Search for the cell housing the specified text and yield its [X, Y] center coordinate. 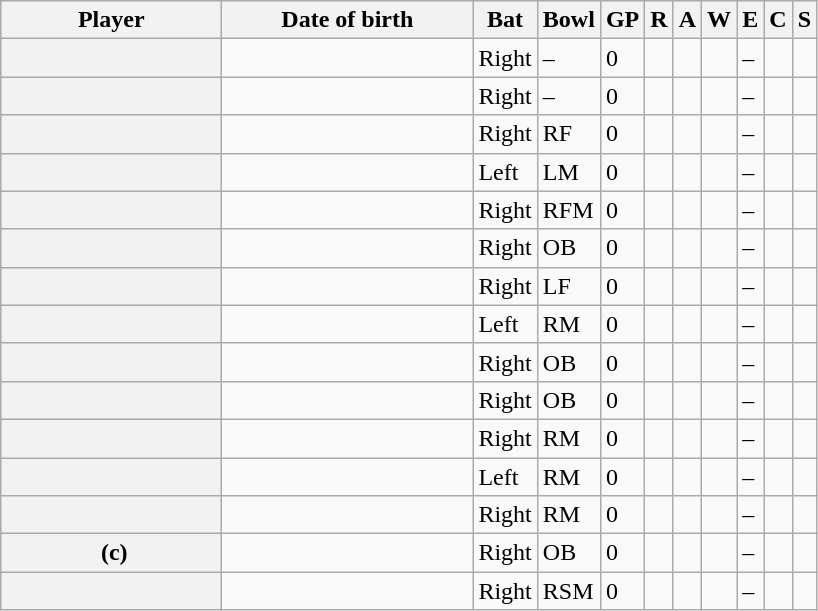
(c) [112, 553]
LF [568, 286]
W [720, 20]
R [659, 20]
LM [568, 172]
C [778, 20]
GP [622, 20]
Bat [505, 20]
Player [112, 20]
RFM [568, 210]
E [750, 20]
S [804, 20]
Bowl [568, 20]
A [687, 20]
Date of birth [348, 20]
RF [568, 134]
RSM [568, 591]
